Return the [x, y] coordinate for the center point of the cell that contains the specified text.  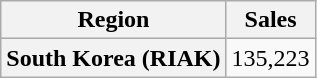
South Korea (RIAK) [114, 58]
Sales [270, 20]
135,223 [270, 58]
Region [114, 20]
